Locate the cell with the specified text and output its [X, Y] center coordinate. 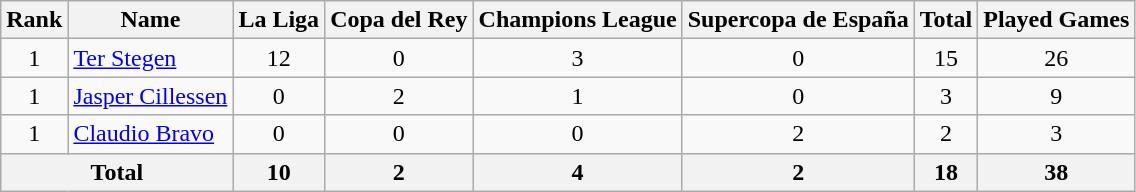
Ter Stegen [150, 58]
Copa del Rey [399, 20]
4 [578, 172]
26 [1056, 58]
Champions League [578, 20]
Name [150, 20]
La Liga [279, 20]
Jasper Cillessen [150, 96]
15 [946, 58]
Supercopa de España [798, 20]
Rank [34, 20]
10 [279, 172]
Claudio Bravo [150, 134]
9 [1056, 96]
12 [279, 58]
38 [1056, 172]
18 [946, 172]
Played Games [1056, 20]
